Output the (x, y) coordinate of the center of the cell containing the given text.  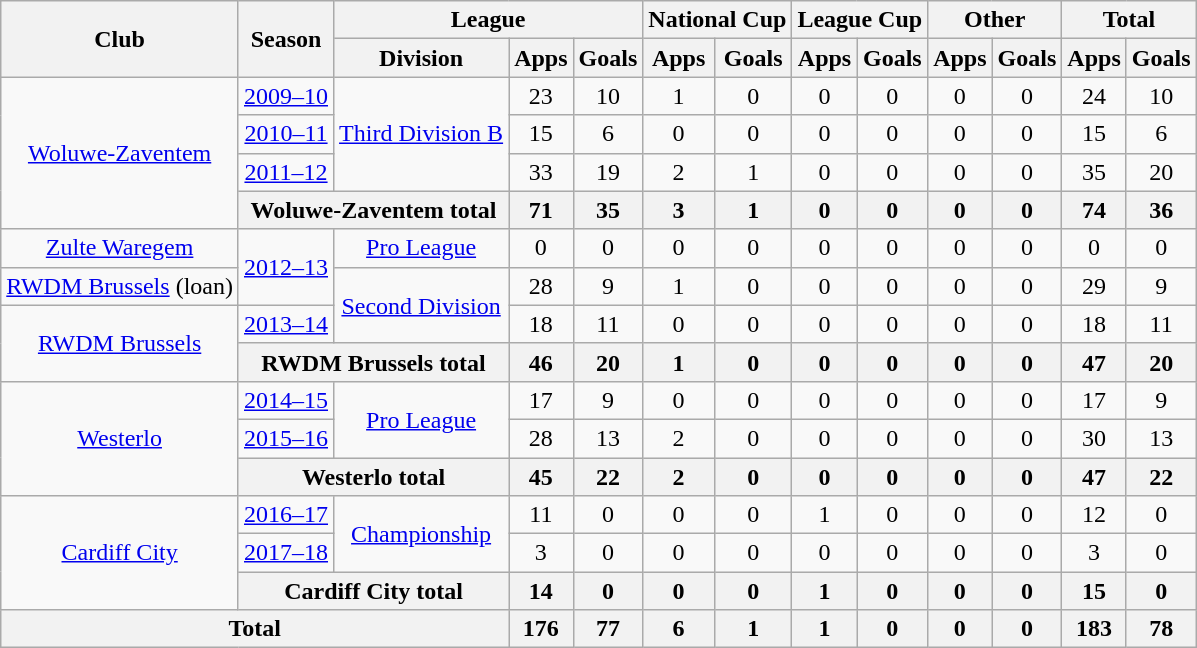
46 (541, 362)
23 (541, 96)
Other (995, 20)
Westerlo (120, 438)
183 (1094, 629)
12 (1094, 515)
2017–18 (286, 553)
2014–15 (286, 400)
Cardiff City total (373, 591)
2013–14 (286, 324)
2012–13 (286, 267)
78 (1161, 629)
19 (608, 172)
Zulte Waregem (120, 248)
RWDM Brussels (120, 343)
2010–11 (286, 134)
74 (1094, 210)
Third Division B (422, 134)
77 (608, 629)
33 (541, 172)
League Cup (860, 20)
36 (1161, 210)
Cardiff City (120, 553)
2009–10 (286, 96)
National Cup (718, 20)
Club (120, 39)
Westerlo total (373, 477)
176 (541, 629)
71 (541, 210)
2011–12 (286, 172)
Woluwe-Zaventem total (373, 210)
League (488, 20)
RWDM Brussels total (373, 362)
2016–17 (286, 515)
Championship (422, 534)
Season (286, 39)
Second Division (422, 305)
Division (422, 58)
RWDM Brussels (loan) (120, 286)
24 (1094, 96)
Woluwe-Zaventem (120, 153)
2015–16 (286, 438)
45 (541, 477)
14 (541, 591)
30 (1094, 438)
29 (1094, 286)
